From the cell containing the given text, extract its center point as (X, Y) coordinate. 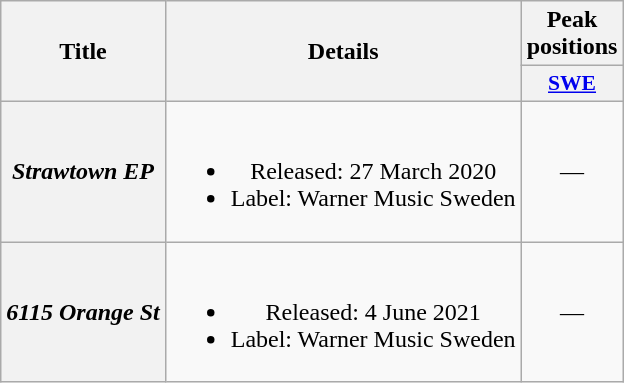
Released: 27 March 2020Label: Warner Music Sweden (343, 171)
6115 Orange St (83, 312)
Released: 4 June 2021Label: Warner Music Sweden (343, 312)
Details (343, 52)
Strawtown EP (83, 171)
SWE (572, 84)
Peak positions (572, 34)
Title (83, 52)
